Locate the cell with the specified text and output its (x, y) center coordinate. 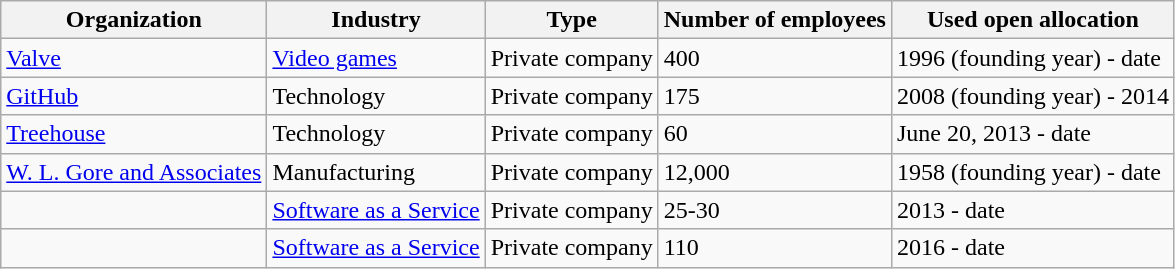
Number of employees (774, 20)
2013 - date (1032, 210)
Valve (134, 58)
Organization (134, 20)
12,000 (774, 172)
Type (572, 20)
Used open allocation (1032, 20)
Video games (376, 58)
Industry (376, 20)
110 (774, 248)
June 20, 2013 - date (1032, 134)
175 (774, 96)
Treehouse (134, 134)
1958 (founding year) - date (1032, 172)
Manufacturing (376, 172)
2016 - date (1032, 248)
25-30 (774, 210)
60 (774, 134)
W. L. Gore and Associates (134, 172)
1996 (founding year) - date (1032, 58)
2008 (founding year) - 2014 (1032, 96)
GitHub (134, 96)
400 (774, 58)
